Provide the [x, y] coordinate of the cell's center where the given text is located.  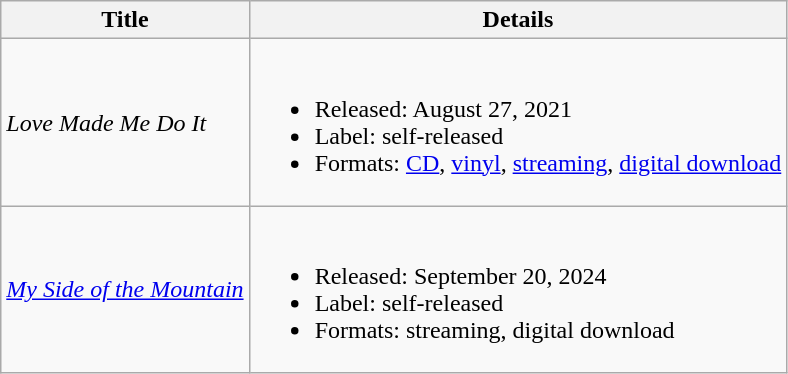
My Side of the Mountain [125, 290]
Title [125, 20]
Released: September 20, 2024Label: self-releasedFormats: streaming, digital download [518, 290]
Love Made Me Do It [125, 122]
Details [518, 20]
Released: August 27, 2021Label: self-releasedFormats: CD, vinyl, streaming, digital download [518, 122]
